Locate the cell with the specified text and output its (X, Y) center coordinate. 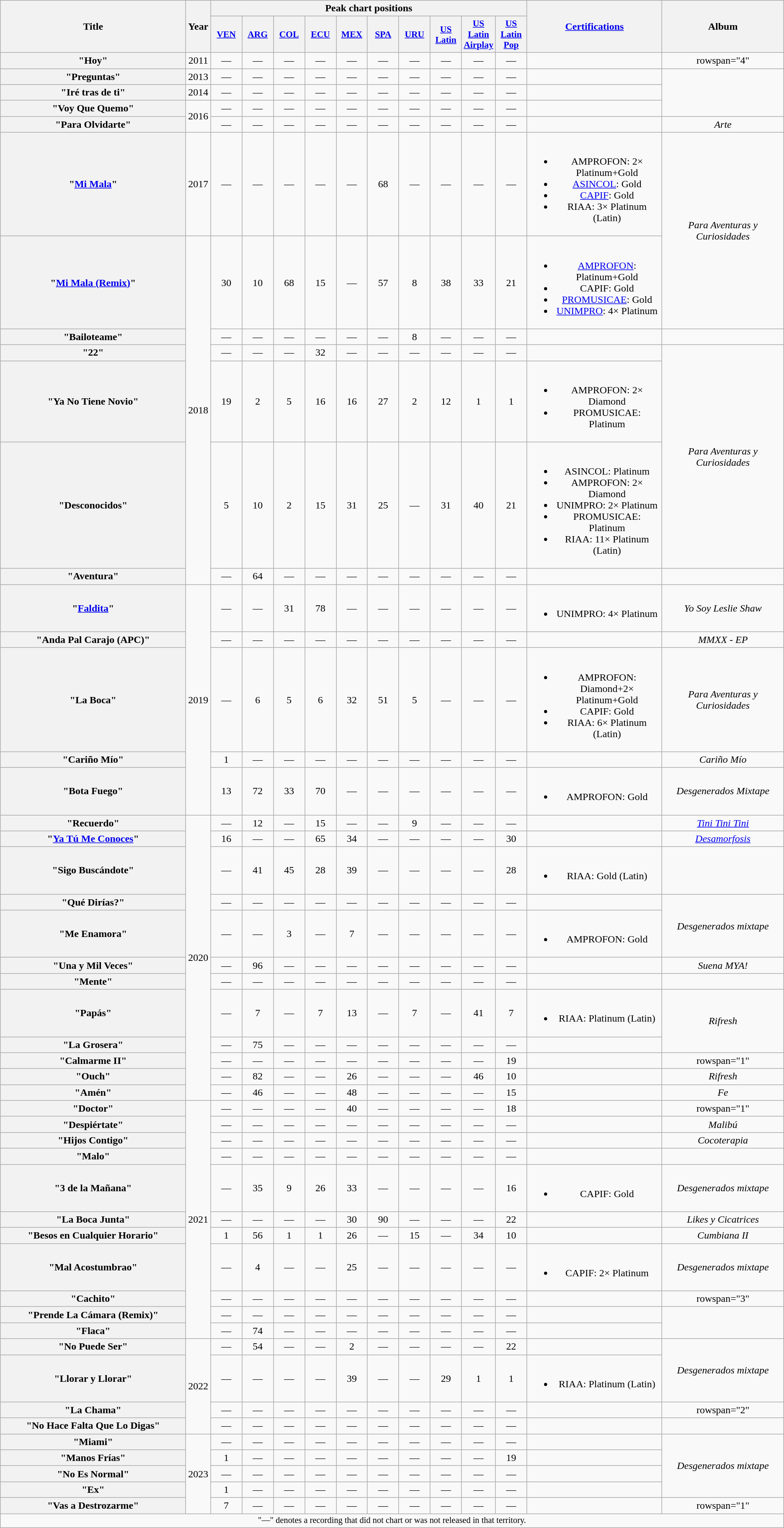
UNIMPRO: 4× Platinum (595, 608)
"22" (93, 353)
4 (258, 1267)
"Cariño Mío" (93, 759)
Title (93, 27)
CAPIF: 2× Platinum (595, 1267)
"Mi Mala (Remix)" (93, 282)
AMPROFON: Platinum+GoldCAPIF: GoldPROMUSICAE: GoldUNIMPRO: 4× Platinum (595, 282)
CAPIF: Gold (595, 1188)
"3 de la Mañana" (93, 1188)
Arte (723, 124)
"La Grosera" (93, 1045)
COL (289, 34)
"Doctor" (93, 1108)
"Cachito" (93, 1299)
2017 (199, 184)
MMXX - EP (723, 640)
ECU (321, 34)
65 (321, 839)
"Ya Tú Me Conoces" (93, 839)
70 (321, 791)
"Manos Frías" (93, 1458)
RIAA: Gold (Latin) (595, 870)
"No Puede Ser" (93, 1347)
Likes y Cicatrices (723, 1220)
"La Boca Junta" (93, 1220)
29 (446, 1378)
"Calmarme II" (93, 1061)
"Besos en Cualquier Horario" (93, 1236)
72 (258, 791)
SPA (383, 34)
"Miami" (93, 1442)
"Una y Mil Veces" (93, 965)
18 (511, 1108)
USLatinAirplay (478, 34)
"Desconocidos" (93, 505)
Year (199, 27)
90 (383, 1220)
"La Chama" (93, 1410)
ASINCOL: PlatinumAMPROFON: 2× DiamondUNIMPRO: 2× PlatinumPROMUSICAE: PlatinumRIAA: 11× Platinum (Latin) (595, 505)
USLatin (446, 34)
Tini Tini Tini (723, 823)
Cocoterapia (723, 1140)
57 (383, 282)
rowspan="4" (723, 60)
URU (415, 34)
AMPROFON: Diamond+2× Platinum+GoldCAPIF: GoldRIAA: 6× Platinum (Latin) (595, 699)
AMPROFON: 2× Platinum+GoldASINCOL: GoldCAPIF: GoldRIAA: 3× Platinum (Latin) (595, 184)
rowspan="3" (723, 1299)
"Flaca" (93, 1331)
Certifications (595, 27)
"Despiértate" (93, 1124)
"Anda Pal Carajo (APC)" (93, 640)
78 (321, 608)
2014 (199, 93)
75 (258, 1045)
AMPROFON: 2× DiamondPROMUSICAE: Platinum (595, 401)
Malibú (723, 1124)
"Amén" (93, 1092)
"Llorar y Llorar" (93, 1378)
48 (352, 1092)
"Malo" (93, 1156)
96 (258, 965)
51 (383, 699)
"Ex" (93, 1489)
"Sigo Buscándote" (93, 870)
"Mal Acostumbrao" (93, 1267)
82 (258, 1076)
Desamorfosis (723, 839)
Peak chart positions (369, 8)
2018 (199, 410)
38 (446, 282)
"Voy Que Quemo" (93, 108)
"Hijos Contigo" (93, 1140)
"Mente" (93, 981)
56 (258, 1236)
"Preguntas" (93, 77)
"Papás" (93, 1013)
"Qué Dirías?" (93, 902)
"Prende La Cámara (Remix)" (93, 1315)
2020 (199, 958)
"Recuerdo" (93, 823)
"Bota Fuego" (93, 791)
Album (723, 27)
USLatinPop (511, 34)
Desgenerados Mixtape (723, 791)
"Bailoteame" (93, 337)
"Para Olvidarte" (93, 124)
"Aventura" (93, 576)
3 (289, 934)
Fe (723, 1092)
"Hoy" (93, 60)
"Faldita" (93, 608)
27 (383, 401)
74 (258, 1331)
"Iré tras de ti" (93, 93)
"La Boca" (93, 699)
"Mi Mala" (93, 184)
VEN (226, 34)
"Ouch" (93, 1076)
"—" denotes a recording that did not chart or was not released in that territory. (392, 1521)
"Me Enamora" (93, 934)
2013 (199, 77)
35 (258, 1188)
"No Es Normal" (93, 1474)
ARG (258, 34)
64 (258, 576)
2016 (199, 116)
Cariño Mío (723, 759)
2011 (199, 60)
"Vas a Destrozarme" (93, 1505)
54 (258, 1347)
MEX (352, 34)
Suena MYA! (723, 965)
2021 (199, 1220)
45 (289, 870)
"No Hace Falta Que Lo Digas" (93, 1426)
"Ya No Tiene Novio" (93, 401)
rowspan="2" (723, 1410)
2023 (199, 1474)
2022 (199, 1386)
Cumbiana II (723, 1236)
Yo Soy Leslie Shaw (723, 608)
2019 (199, 699)
